From the cell containing the given text, extract its center point as [x, y] coordinate. 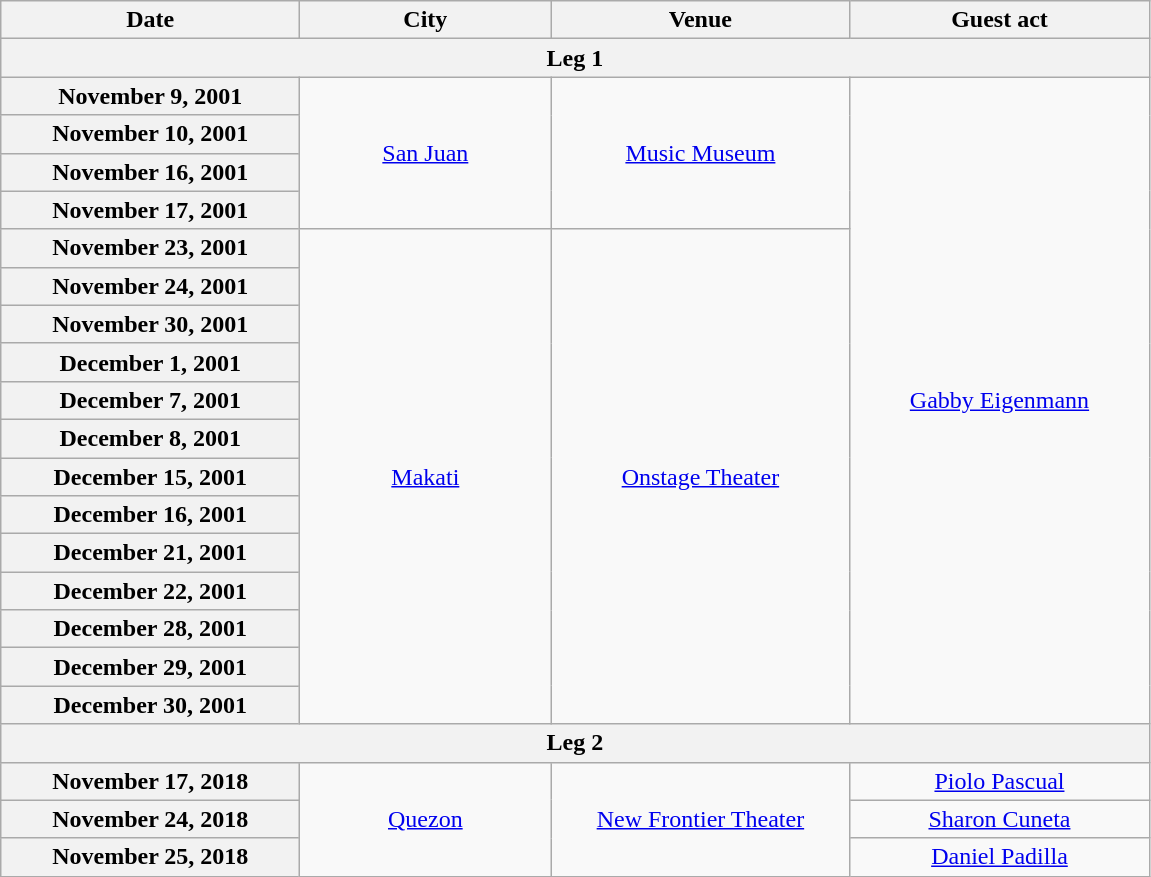
November 24, 2018 [150, 819]
Gabby Eigenmann [1000, 400]
November 17, 2018 [150, 781]
December 16, 2001 [150, 515]
November 9, 2001 [150, 96]
Leg 2 [575, 743]
December 29, 2001 [150, 667]
December 15, 2001 [150, 477]
December 1, 2001 [150, 362]
Daniel Padilla [1000, 857]
City [426, 20]
November 16, 2001 [150, 172]
December 28, 2001 [150, 629]
November 17, 2001 [150, 210]
November 25, 2018 [150, 857]
Onstage Theater [700, 476]
Music Museum [700, 153]
December 7, 2001 [150, 400]
Date [150, 20]
Sharon Cuneta [1000, 819]
Venue [700, 20]
New Frontier Theater [700, 819]
Piolo Pascual [1000, 781]
Leg 1 [575, 58]
December 21, 2001 [150, 553]
San Juan [426, 153]
December 22, 2001 [150, 591]
November 24, 2001 [150, 286]
December 8, 2001 [150, 438]
December 30, 2001 [150, 705]
Quezon [426, 819]
November 10, 2001 [150, 134]
November 23, 2001 [150, 248]
November 30, 2001 [150, 324]
Guest act [1000, 20]
Makati [426, 476]
